Detect which cell encompasses the target text, then output its (X, Y) center coordinate. 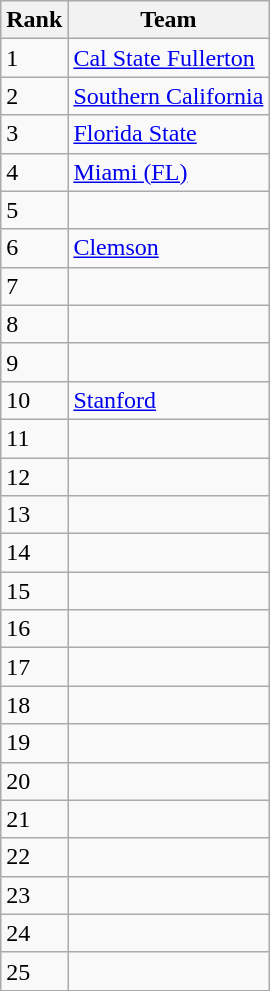
18 (34, 705)
Rank (34, 20)
21 (34, 819)
25 (34, 971)
22 (34, 857)
11 (34, 438)
23 (34, 895)
1 (34, 58)
Team (168, 20)
9 (34, 362)
6 (34, 248)
Stanford (168, 400)
19 (34, 743)
2 (34, 96)
Miami (FL) (168, 172)
8 (34, 324)
16 (34, 629)
Clemson (168, 248)
14 (34, 553)
Southern California (168, 96)
4 (34, 172)
Cal State Fullerton (168, 58)
10 (34, 400)
7 (34, 286)
13 (34, 515)
Florida State (168, 134)
20 (34, 781)
3 (34, 134)
17 (34, 667)
12 (34, 477)
15 (34, 591)
24 (34, 933)
5 (34, 210)
